Return the (X, Y) coordinate for the center point of the cell that contains the specified text.  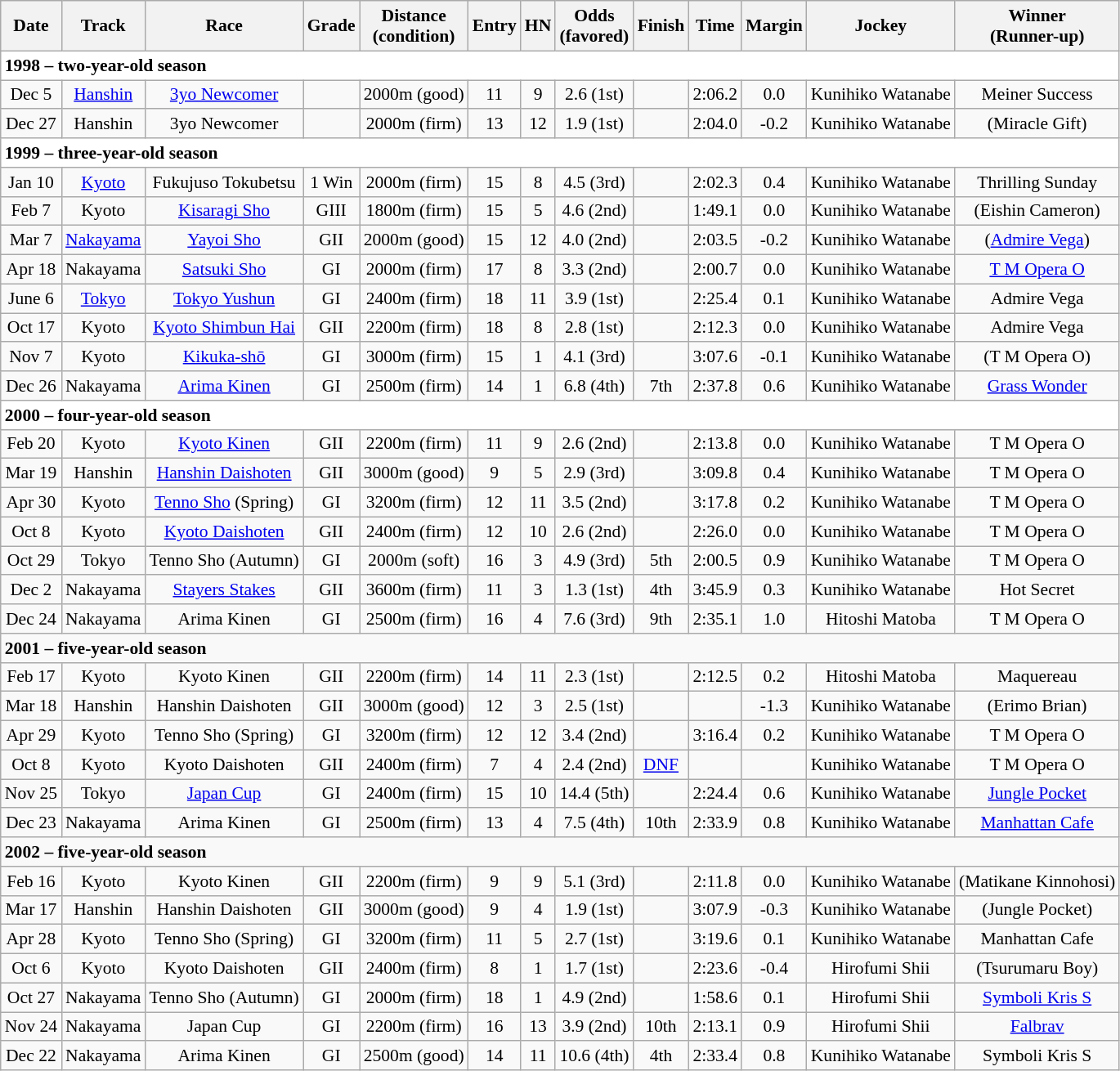
Satsuki Sho (224, 270)
2:37.8 (715, 386)
3.5 (2nd) (594, 503)
3.3 (2nd) (594, 270)
6.8 (4th) (594, 386)
Kyoto Shimbun Hai (224, 328)
Mar 17 (31, 910)
4.5 (3rd) (594, 182)
Finish (661, 26)
Grade (332, 26)
2000 – four-year-old season (561, 415)
Nov 25 (31, 794)
2500m (good) (414, 1056)
Dec 26 (31, 386)
1.7 (1st) (594, 969)
2:13.1 (715, 1027)
14.4 (5th) (594, 794)
Margin (774, 26)
-1.3 (774, 706)
Maquereau (1037, 677)
4.1 (3rd) (594, 357)
Grass Wonder (1037, 386)
Fukujuso Tokubetsu (224, 182)
-0.3 (774, 910)
3.9 (2nd) (594, 1027)
Jungle Pocket (1037, 794)
Apr 29 (31, 736)
2:24.4 (715, 794)
2:00.5 (715, 561)
2:03.5 (715, 240)
1999 – three-year-old season (561, 153)
-0.4 (774, 969)
7 (495, 764)
2.8 (1st) (594, 328)
Meiner Success (1037, 95)
1 Win (332, 182)
Mar 18 (31, 706)
2.4 (2nd) (594, 764)
HN (538, 26)
Dec 2 (31, 590)
7.5 (4th) (594, 823)
7th (661, 386)
(Erimo Brian) (1037, 706)
Feb 16 (31, 881)
10.6 (4th) (594, 1056)
(Eishin Cameron) (1037, 211)
2.7 (1st) (594, 939)
1.0 (774, 619)
2:00.7 (715, 270)
2:23.6 (715, 969)
4.6 (2nd) (594, 211)
Feb 17 (31, 677)
Dec 27 (31, 124)
Kisaragi Sho (224, 211)
3:17.8 (715, 503)
2:11.8 (715, 881)
3.9 (1st) (594, 298)
Apr 28 (31, 939)
2000m (soft) (414, 561)
(T M Opera O) (1037, 357)
9th (661, 619)
3600m (firm) (414, 590)
3:19.6 (715, 939)
5.1 (3rd) (594, 881)
Oct 29 (31, 561)
Winner(Runner-up) (1037, 26)
June 6 (31, 298)
(Jungle Pocket) (1037, 910)
Race (224, 26)
2:13.8 (715, 444)
Track (103, 26)
2:12.5 (715, 677)
17 (495, 270)
2001 – five-year-old season (561, 648)
1.3 (1st) (594, 590)
DNF (661, 764)
4.9 (2nd) (594, 997)
2.3 (1st) (594, 677)
Dec 23 (31, 823)
Time (715, 26)
2:26.0 (715, 531)
2:12.3 (715, 328)
7.6 (3rd) (594, 619)
Jan 10 (31, 182)
Oct 6 (31, 969)
Date (31, 26)
3:09.8 (715, 473)
4.0 (2nd) (594, 240)
Entry (495, 26)
Falbrav (1037, 1027)
Kikuka-shō (224, 357)
0.3 (774, 590)
Hot Secret (1037, 590)
(Tsurumaru Boy) (1037, 969)
1998 – two-year-old season (561, 65)
Dec 22 (31, 1056)
Stayers Stakes (224, 590)
Mar 19 (31, 473)
1:49.1 (715, 211)
Apr 18 (31, 270)
2.6 (1st) (594, 95)
Dec 5 (31, 95)
Jockey (881, 26)
3:07.6 (715, 357)
1:58.6 (715, 997)
3.4 (2nd) (594, 736)
Nov 24 (31, 1027)
4.9 (3rd) (594, 561)
Distance(condition) (414, 26)
Nov 7 (31, 357)
Mar 7 (31, 240)
2:02.3 (715, 182)
(Admire Vega) (1037, 240)
3000m (firm) (414, 357)
Apr 30 (31, 503)
Tokyo Yushun (224, 298)
GIII (332, 211)
Dec 24 (31, 619)
Feb 7 (31, 211)
3:16.4 (715, 736)
5th (661, 561)
2:25.4 (715, 298)
2:33.4 (715, 1056)
2.5 (1st) (594, 706)
-0.1 (774, 357)
(Matikane Kinnohosi) (1037, 881)
Feb 20 (31, 444)
Oct 17 (31, 328)
Yayoi Sho (224, 240)
1800m (firm) (414, 211)
2.9 (3rd) (594, 473)
2:06.2 (715, 95)
(Miracle Gift) (1037, 124)
Oct 27 (31, 997)
2:35.1 (715, 619)
2:33.9 (715, 823)
Thrilling Sunday (1037, 182)
2:04.0 (715, 124)
Odds(favored) (594, 26)
2002 – five-year-old season (561, 852)
3:07.9 (715, 910)
3:45.9 (715, 590)
